Extract the (X, Y) coordinate from the center of the cell holding the provided text.  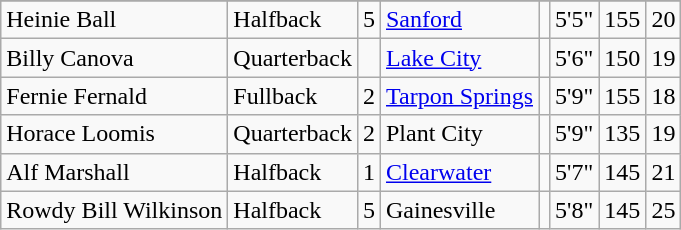
20 (664, 20)
18 (664, 96)
21 (664, 172)
1 (368, 172)
Heinie Ball (114, 20)
Alf Marshall (114, 172)
Sanford (459, 20)
135 (622, 134)
25 (664, 210)
5'6" (574, 58)
5'8" (574, 210)
Plant City (459, 134)
Rowdy Bill Wilkinson (114, 210)
Fernie Fernald (114, 96)
Lake City (459, 58)
150 (622, 58)
Horace Loomis (114, 134)
Clearwater (459, 172)
Tarpon Springs (459, 96)
Billy Canova (114, 58)
Gainesville (459, 210)
Fullback (293, 96)
5'7" (574, 172)
5'5" (574, 20)
